Extract the [x, y] coordinate from the center of the cell holding the provided text.  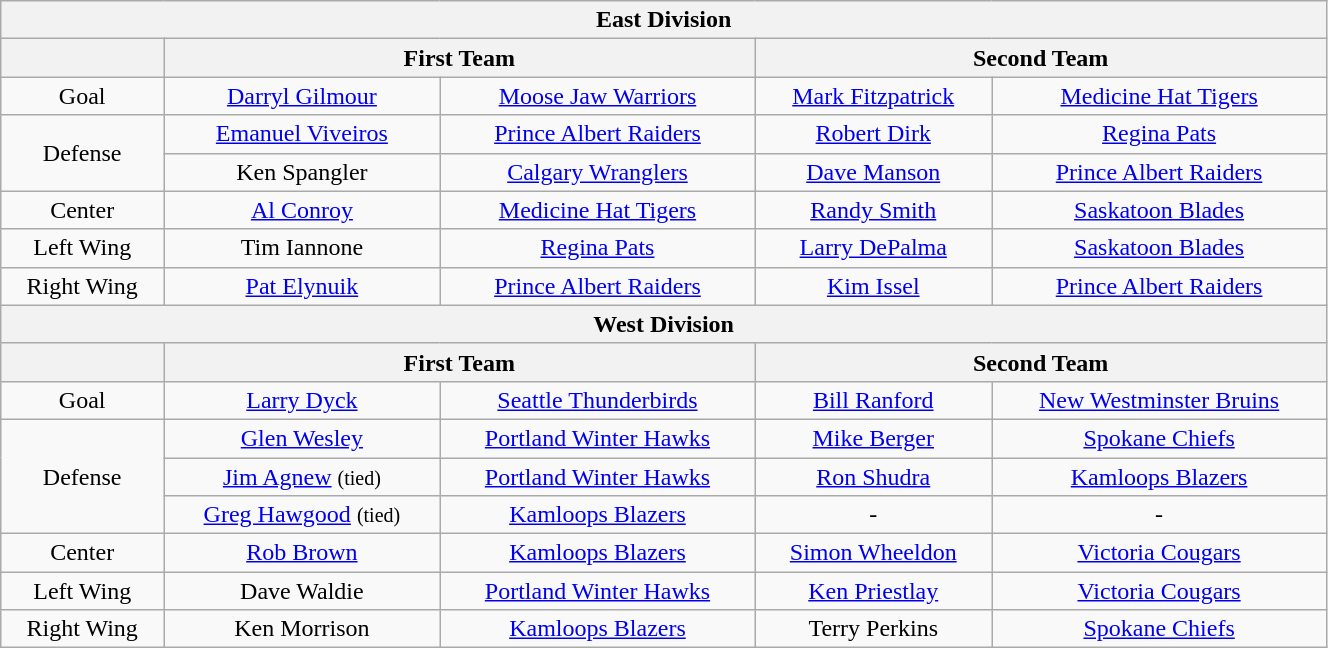
Ken Priestlay [874, 591]
Dave Manson [874, 172]
New Westminster Bruins [1160, 400]
Terry Perkins [874, 629]
Pat Elynuik [302, 286]
Tim Iannone [302, 248]
Mark Fitzpatrick [874, 96]
Bill Ranford [874, 400]
Simon Wheeldon [874, 553]
Glen Wesley [302, 438]
Calgary Wranglers [598, 172]
Rob Brown [302, 553]
Ken Morrison [302, 629]
Kim Issel [874, 286]
Dave Waldie [302, 591]
Moose Jaw Warriors [598, 96]
Ken Spangler [302, 172]
West Division [664, 324]
Robert Dirk [874, 134]
Emanuel Viveiros [302, 134]
Al Conroy [302, 210]
Greg Hawgood (tied) [302, 515]
Randy Smith [874, 210]
Larry Dyck [302, 400]
Mike Berger [874, 438]
Seattle Thunderbirds [598, 400]
Ron Shudra [874, 477]
Jim Agnew (tied) [302, 477]
Darryl Gilmour [302, 96]
Larry DePalma [874, 248]
East Division [664, 20]
